Capture the cell that displays the provided text and extract its (X, Y) central coordinate. 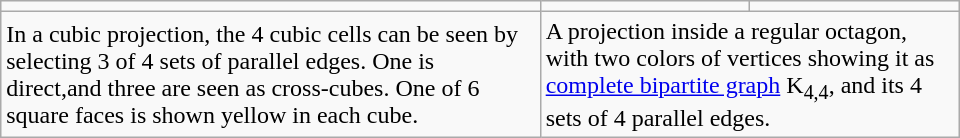
A projection inside a regular octagon, with two colors of vertices showing it as complete bipartite graph K4,4, and its 4 sets of 4 parallel edges. (750, 74)
